Identify which cell holds the provided text, then report its [X, Y] central coordinate. 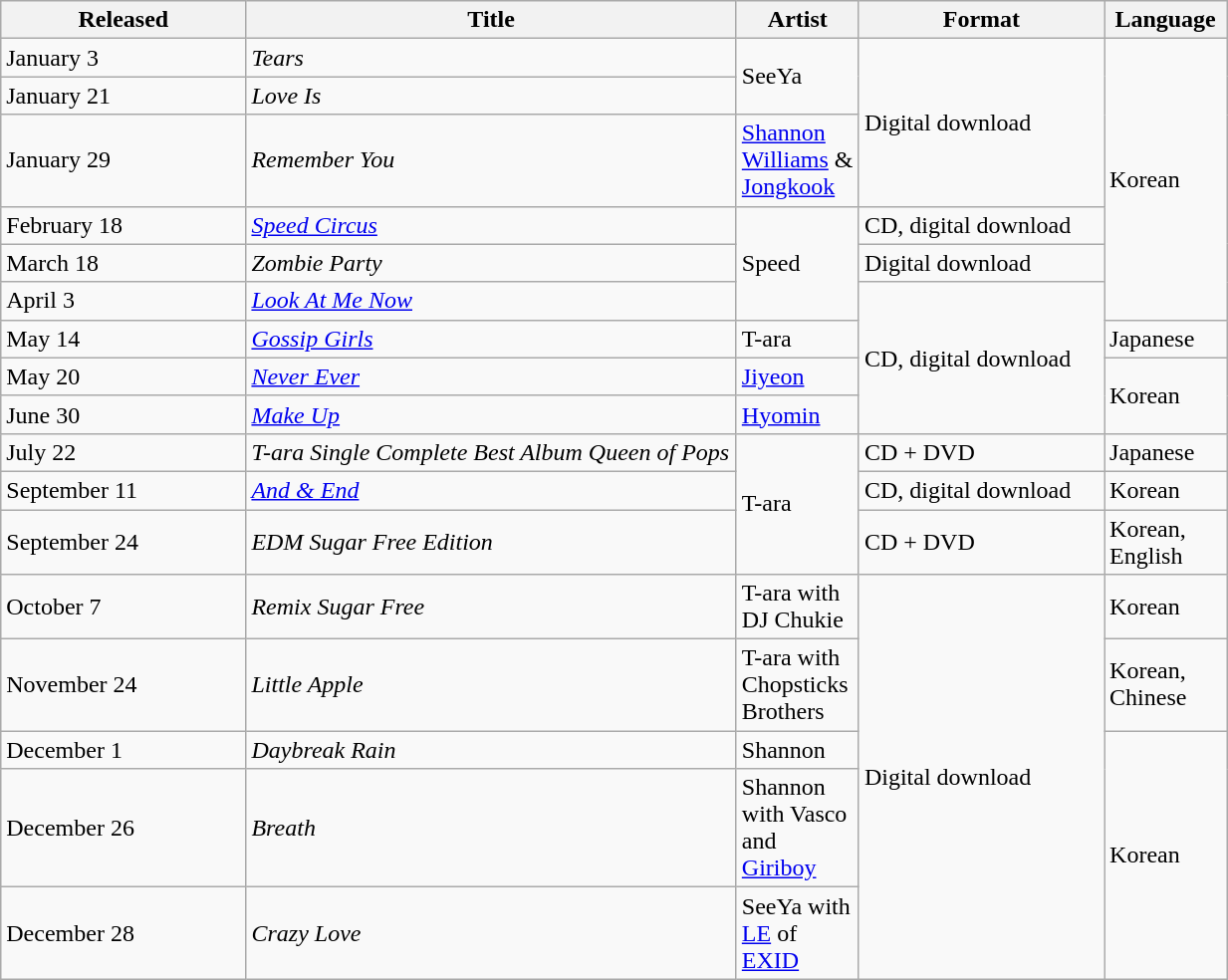
T-ara with DJ Chukie [797, 608]
Shannon with Vasco and Giriboy [797, 829]
Speed Circus [491, 225]
EDM Sugar Free Edition [491, 542]
T-ara with Chopsticks Brothers [797, 685]
March 18 [123, 263]
January 29 [123, 160]
December 26 [123, 829]
Zombie Party [491, 263]
And & End [491, 490]
December 1 [123, 750]
May 14 [123, 339]
Korean, Chinese [1165, 685]
May 20 [123, 376]
Shannon Williams & Jongkook [797, 160]
June 30 [123, 414]
SeeYa with LE of EXID [797, 933]
November 24 [123, 685]
Gossip Girls [491, 339]
Love Is [491, 96]
Language [1165, 20]
September 24 [123, 542]
January 21 [123, 96]
Format [981, 20]
September 11 [123, 490]
SeeYa [797, 77]
T-ara Single Complete Best Album Queen of Pops [491, 452]
July 22 [123, 452]
Jiyeon [797, 376]
Hyomin [797, 414]
Artist [797, 20]
October 7 [123, 608]
Korean, English [1165, 542]
Daybreak Rain [491, 750]
Look At Me Now [491, 301]
Little Apple [491, 685]
Crazy Love [491, 933]
Shannon [797, 750]
Speed [797, 263]
February 18 [123, 225]
December 28 [123, 933]
January 3 [123, 58]
Make Up [491, 414]
Tears [491, 58]
Remember You [491, 160]
Title [491, 20]
Remix Sugar Free [491, 608]
Never Ever [491, 376]
Breath [491, 829]
Released [123, 20]
April 3 [123, 301]
